Identify which cell holds the provided text, then report its (x, y) central coordinate. 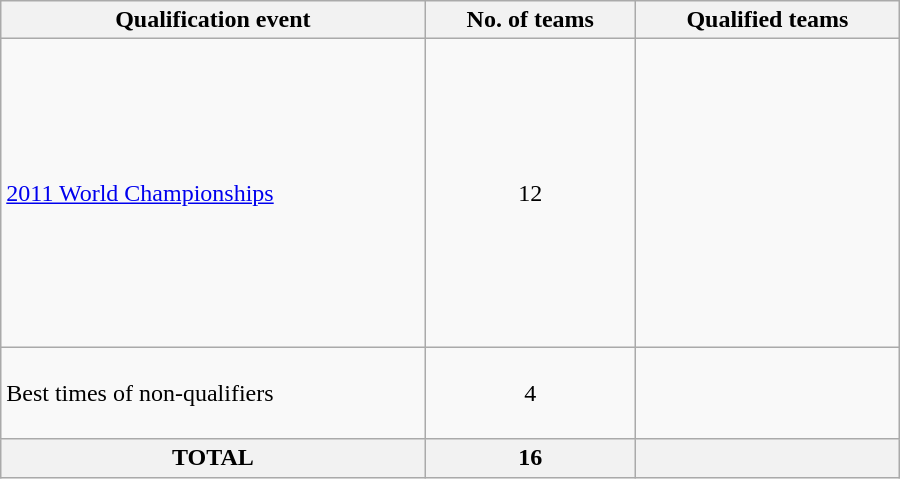
4 (530, 393)
No. of teams (530, 20)
Qualification event (213, 20)
TOTAL (213, 458)
12 (530, 193)
Best times of non-qualifiers (213, 393)
16 (530, 458)
Qualified teams (768, 20)
2011 World Championships (213, 193)
